Find where the given text appears and provide that cell's center as [X, Y] coordinate. 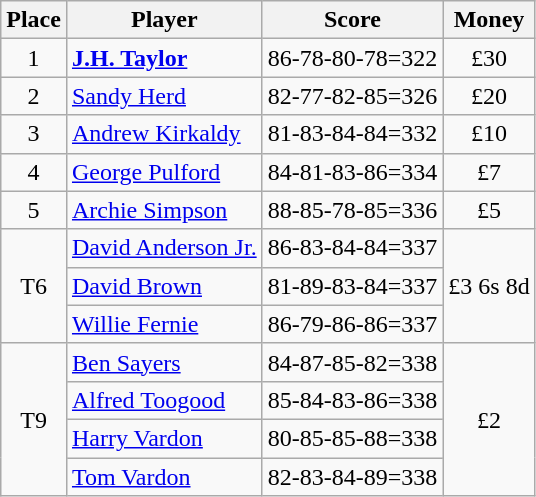
T6 [34, 286]
£2 [489, 419]
2 [34, 96]
George Pulford [164, 172]
5 [34, 210]
David Anderson Jr. [164, 248]
86-79-86-86=337 [352, 324]
T9 [34, 419]
£7 [489, 172]
84-81-83-86=334 [352, 172]
£30 [489, 58]
Willie Fernie [164, 324]
Alfred Toogood [164, 400]
82-77-82-85=326 [352, 96]
81-89-83-84=337 [352, 286]
Tom Vardon [164, 477]
4 [34, 172]
Score [352, 20]
Money [489, 20]
Ben Sayers [164, 362]
88-85-78-85=336 [352, 210]
J.H. Taylor [164, 58]
Place [34, 20]
3 [34, 134]
Player [164, 20]
85-84-83-86=338 [352, 400]
Harry Vardon [164, 438]
£20 [489, 96]
1 [34, 58]
David Brown [164, 286]
£3 6s 8d [489, 286]
Andrew Kirkaldy [164, 134]
84-87-85-82=338 [352, 362]
Archie Simpson [164, 210]
80-85-85-88=338 [352, 438]
£10 [489, 134]
81-83-84-84=332 [352, 134]
£5 [489, 210]
Sandy Herd [164, 96]
86-78-80-78=322 [352, 58]
86-83-84-84=337 [352, 248]
82-83-84-89=338 [352, 477]
